Find where the given text appears and provide that cell's center as (X, Y) coordinate. 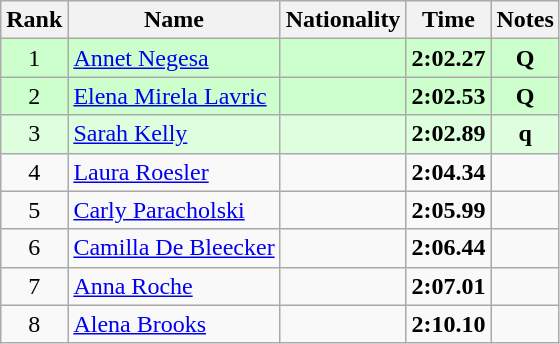
Anna Roche (174, 286)
Carly Paracholski (174, 210)
2:06.44 (448, 248)
Rank (34, 20)
q (525, 134)
6 (34, 248)
Elena Mirela Lavric (174, 96)
2:02.27 (448, 58)
Time (448, 20)
2 (34, 96)
4 (34, 172)
Name (174, 20)
Nationality (343, 20)
7 (34, 286)
Laura Roesler (174, 172)
Camilla De Bleecker (174, 248)
2:02.89 (448, 134)
3 (34, 134)
2:07.01 (448, 286)
1 (34, 58)
8 (34, 324)
Notes (525, 20)
2:05.99 (448, 210)
Annet Negesa (174, 58)
2:10.10 (448, 324)
2:02.53 (448, 96)
5 (34, 210)
Sarah Kelly (174, 134)
2:04.34 (448, 172)
Alena Brooks (174, 324)
